Capture the cell that displays the provided text and extract its [X, Y] central coordinate. 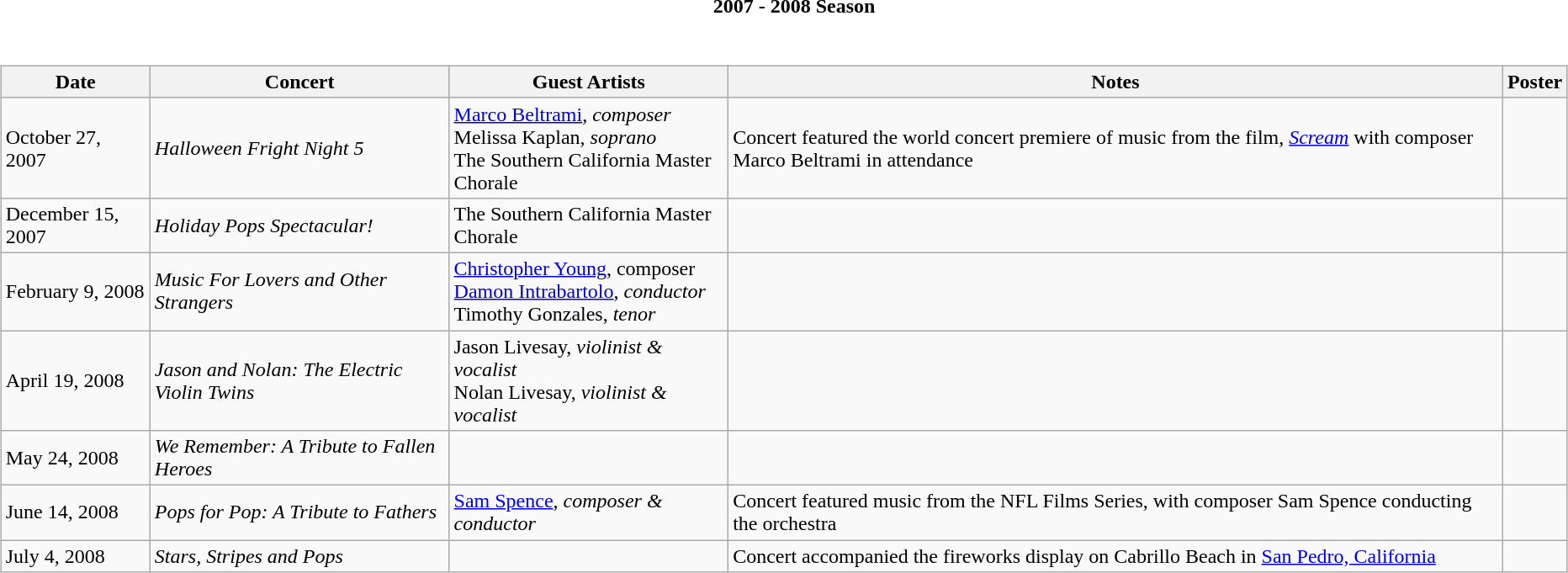
Christopher Young, composerDamon Intrabartolo, conductorTimothy Gonzales, tenor [589, 291]
Sam Spence, composer & conductor [589, 513]
Notes [1115, 82]
Date [76, 82]
Jason and Nolan: The Electric Violin Twins [299, 380]
The Southern California Master Chorale [589, 225]
December 15, 2007 [76, 225]
Pops for Pop: A Tribute to Fathers [299, 513]
June 14, 2008 [76, 513]
February 9, 2008 [76, 291]
May 24, 2008 [76, 458]
Guest Artists [589, 82]
Jason Livesay, violinist & vocalistNolan Livesay, violinist & vocalist [589, 380]
October 27, 2007 [76, 148]
Concert accompanied the fireworks display on Cabrillo Beach in San Pedro, California [1115, 556]
Holiday Pops Spectacular! [299, 225]
Concert featured music from the NFL Films Series, with composer Sam Spence conducting the orchestra [1115, 513]
Concert featured the world concert premiere of music from the film, Scream with composer Marco Beltrami in attendance [1115, 148]
July 4, 2008 [76, 556]
Halloween Fright Night 5 [299, 148]
Marco Beltrami, composer Melissa Kaplan, sopranoThe Southern California Master Chorale [589, 148]
April 19, 2008 [76, 380]
Poster [1534, 82]
We Remember: A Tribute to Fallen Heroes [299, 458]
Stars, Stripes and Pops [299, 556]
Concert [299, 82]
Music For Lovers and Other Strangers [299, 291]
